Capture the cell that displays the provided text and extract its [x, y] central coordinate. 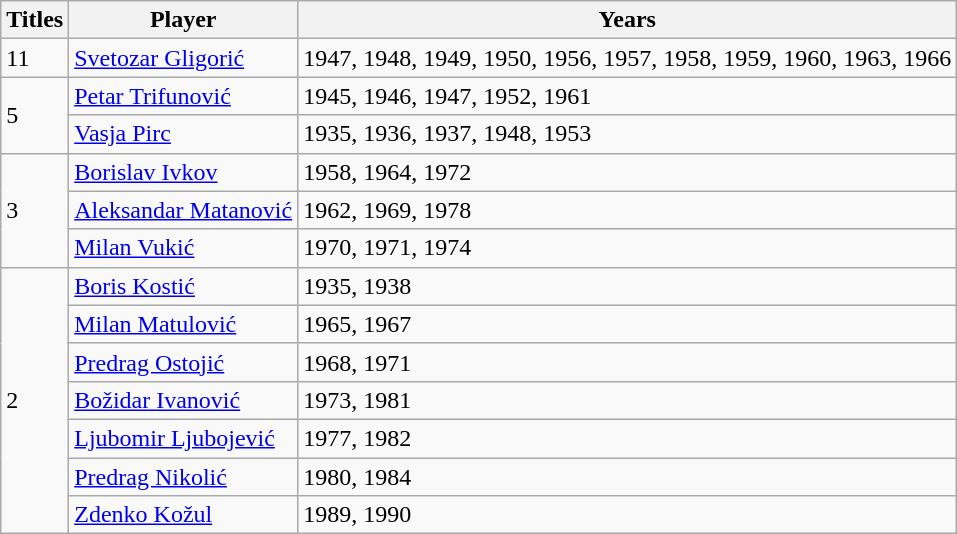
1968, 1971 [628, 362]
Ljubomir Ljubojević [184, 438]
1958, 1964, 1972 [628, 172]
Player [184, 20]
Predrag Nikolić [184, 477]
Svetozar Gligorić [184, 58]
Zdenko Kožul [184, 515]
1965, 1967 [628, 324]
1935, 1936, 1937, 1948, 1953 [628, 134]
5 [35, 115]
2 [35, 400]
Predrag Ostojić [184, 362]
Titles [35, 20]
Borislav Ivkov [184, 172]
Vasja Pirc [184, 134]
1973, 1981 [628, 400]
1947, 1948, 1949, 1950, 1956, 1957, 1958, 1959, 1960, 1963, 1966 [628, 58]
1977, 1982 [628, 438]
1970, 1971, 1974 [628, 248]
Milan Vukić [184, 248]
1962, 1969, 1978 [628, 210]
Years [628, 20]
1989, 1990 [628, 515]
1980, 1984 [628, 477]
1945, 1946, 1947, 1952, 1961 [628, 96]
Božidar Ivanović [184, 400]
Boris Kostić [184, 286]
3 [35, 210]
Aleksandar Matanović [184, 210]
1935, 1938 [628, 286]
Petar Trifunović [184, 96]
11 [35, 58]
Milan Matulović [184, 324]
